Return the (X, Y) coordinate for the center point of the cell that contains the specified text.  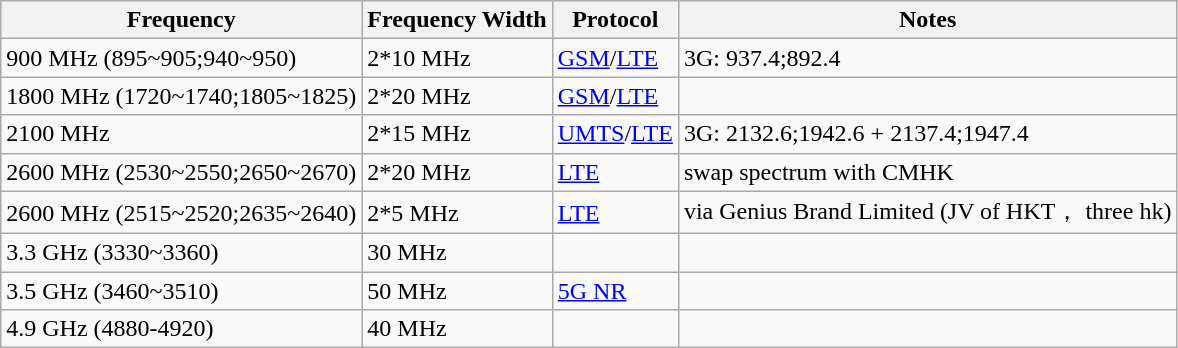
1800 MHz (1720~1740;1805~1825) (182, 96)
4.9 GHz (4880-4920) (182, 329)
3G: 2132.6;1942.6 + 2137.4;1947.4 (928, 134)
50 MHz (457, 291)
via Genius Brand Limited (JV of HKT， three hk) (928, 212)
30 MHz (457, 253)
2*10 MHz (457, 58)
Frequency (182, 20)
3.3 GHz (3330~3360) (182, 253)
5G NR (615, 291)
3G: 937.4;892.4 (928, 58)
UMTS/LTE (615, 134)
swap spectrum with CMHK (928, 172)
3.5 GHz (3460~3510) (182, 291)
Frequency Width (457, 20)
2600 MHz (2530~2550;2650~2670) (182, 172)
2100 MHz (182, 134)
2*5 MHz (457, 212)
Notes (928, 20)
Protocol (615, 20)
900 MHz (895~905;940~950) (182, 58)
2600 MHz (2515~2520;2635~2640) (182, 212)
2*15 MHz (457, 134)
40 MHz (457, 329)
